Capture the cell that displays the provided text and extract its (x, y) central coordinate. 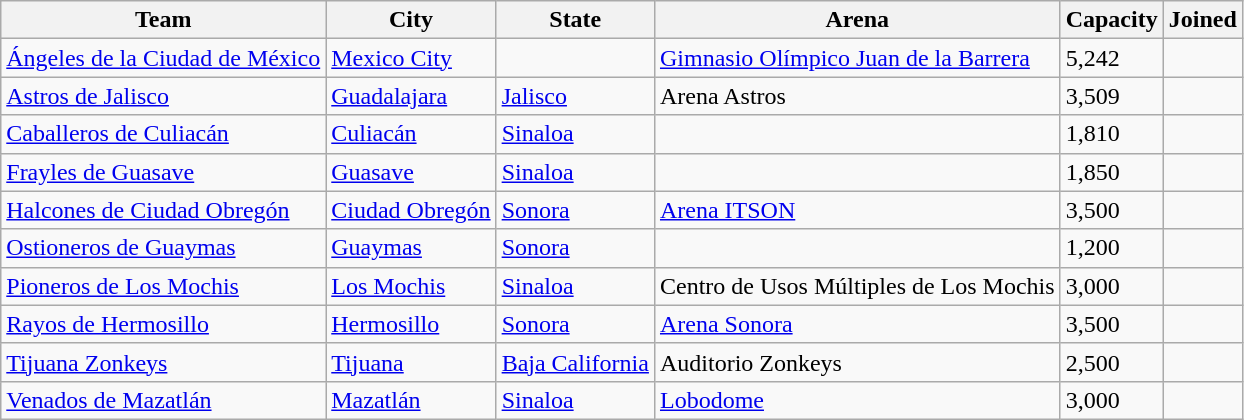
Mexico City (411, 58)
Centro de Usos Múltiples de Los Mochis (857, 286)
Arena ITSON (857, 210)
Capacity (1112, 20)
5,242 (1112, 58)
Arena (857, 20)
Guasave (411, 172)
Pioneros de Los Mochis (164, 286)
Hermosillo (411, 324)
Ángeles de la Ciudad de México (164, 58)
Los Mochis (411, 286)
Team (164, 20)
2,500 (1112, 362)
Arena Astros (857, 96)
Ostioneros de Guaymas (164, 248)
Frayles de Guasave (164, 172)
Gimnasio Olímpico Juan de la Barrera (857, 58)
Guaymas (411, 248)
Halcones de Ciudad Obregón (164, 210)
Auditorio Zonkeys (857, 362)
Lobodome (857, 400)
Rayos de Hermosillo (164, 324)
Astros de Jalisco (164, 96)
Mazatlán (411, 400)
1,850 (1112, 172)
City (411, 20)
Ciudad Obregón (411, 210)
1,810 (1112, 134)
Guadalajara (411, 96)
Jalisco (575, 96)
1,200 (1112, 248)
Joined (1202, 20)
Caballeros de Culiacán (164, 134)
Tijuana Zonkeys (164, 362)
Arena Sonora (857, 324)
Venados de Mazatlán (164, 400)
Culiacán (411, 134)
Tijuana (411, 362)
Baja California (575, 362)
State (575, 20)
3,509 (1112, 96)
